Locate the cell with the specified text and output its [X, Y] center coordinate. 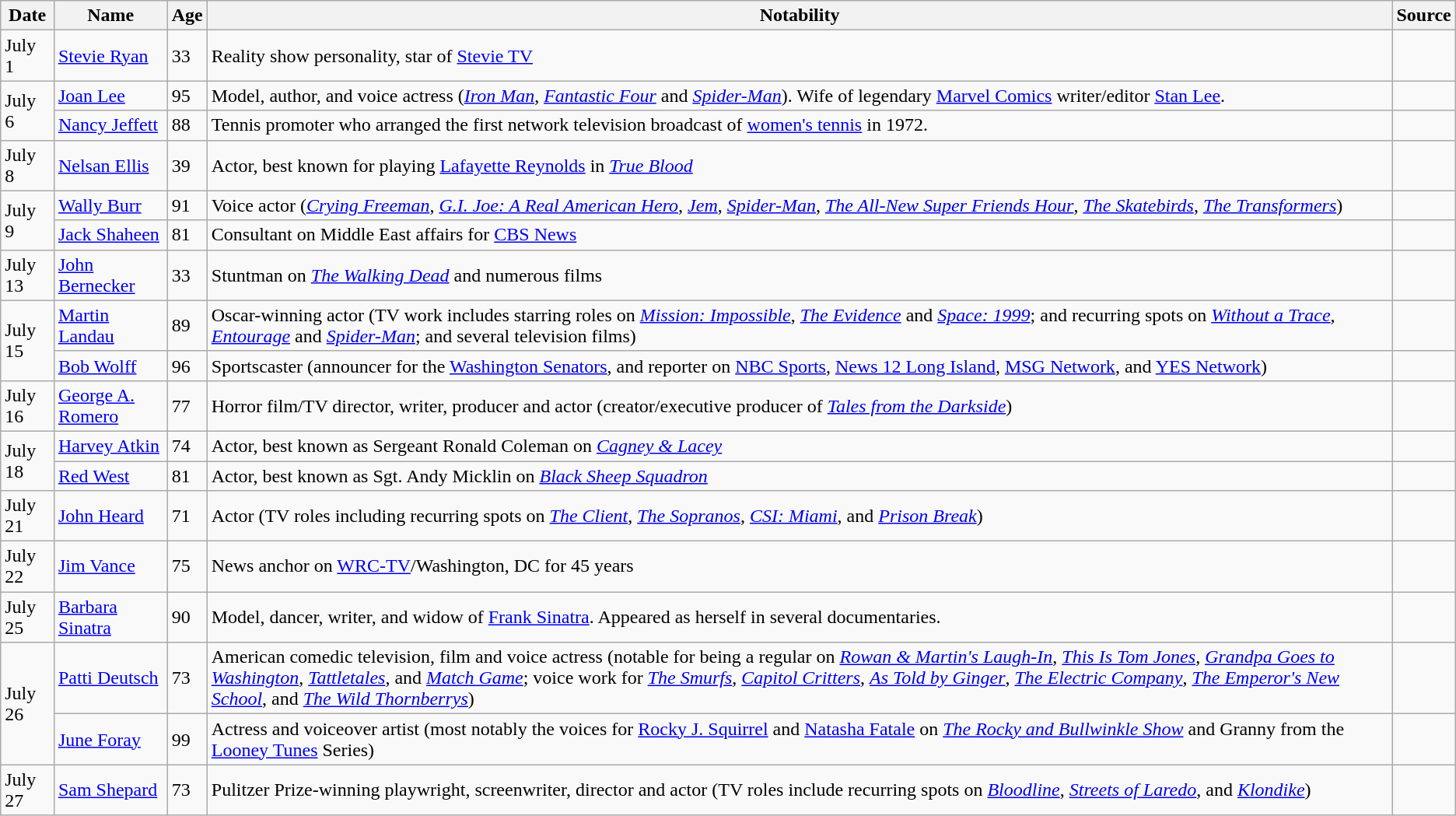
July 8 [28, 165]
Red West [110, 475]
Wally Burr [110, 205]
Bob Wolff [110, 366]
Harvey Atkin [110, 446]
90 [187, 618]
Actor, best known for playing Lafayette Reynolds in True Blood [800, 165]
George A. Romero [110, 406]
89 [187, 325]
Consultant on Middle East affairs for CBS News [800, 235]
Nelsan Ellis [110, 165]
88 [187, 125]
Date [28, 16]
Horror film/TV director, writer, producer and actor (creator/executive producer of Tales from the Darkside) [800, 406]
Barbara Sinatra [110, 618]
74 [187, 446]
July 16 [28, 406]
39 [187, 165]
July 6 [28, 110]
95 [187, 96]
Joan Lee [110, 96]
Actor, best known as Sgt. Andy Micklin on Black Sheep Squadron [800, 475]
96 [187, 366]
Model, author, and voice actress (Iron Man, Fantastic Four and Spider-Man). Wife of legendary Marvel Comics writer/editor Stan Lee. [800, 96]
Patti Deutsch [110, 678]
Voice actor (Crying Freeman, G.I. Joe: A Real American Hero, Jem, Spider-Man, The All-New Super Friends Hour, The Skatebirds, The Transformers) [800, 205]
Jim Vance [110, 566]
Age [187, 16]
July 21 [28, 517]
99 [187, 739]
July 26 [28, 703]
July 15 [28, 341]
July 9 [28, 220]
Source [1423, 16]
Stuntman on The Walking Dead and numerous films [800, 275]
91 [187, 205]
July 1 [28, 56]
Pulitzer Prize-winning playwright, screenwriter, director and actor (TV roles include recurring spots on Bloodline, Streets of Laredo, and Klondike) [800, 790]
July 27 [28, 790]
Model, dancer, writer, and widow of Frank Sinatra. Appeared as herself in several documentaries. [800, 618]
July 25 [28, 618]
John Heard [110, 517]
71 [187, 517]
Nancy Jeffett [110, 125]
Martin Landau [110, 325]
Actor (TV roles including recurring spots on The Client, The Sopranos, CSI: Miami, and Prison Break) [800, 517]
News anchor on WRC-TV/Washington, DC for 45 years [800, 566]
July 13 [28, 275]
75 [187, 566]
John Bernecker [110, 275]
Name [110, 16]
Sportscaster (announcer for the Washington Senators, and reporter on NBC Sports, News 12 Long Island, MSG Network, and YES Network) [800, 366]
July 18 [28, 461]
Jack Shaheen [110, 235]
Stevie Ryan [110, 56]
Actor, best known as Sergeant Ronald Coleman on Cagney & Lacey [800, 446]
Notability [800, 16]
Reality show personality, star of Stevie TV [800, 56]
77 [187, 406]
Tennis promoter who arranged the first network television broadcast of women's tennis in 1972. [800, 125]
June Foray [110, 739]
July 22 [28, 566]
Sam Shepard [110, 790]
